Return [x, y] of the center of cell containing provided text 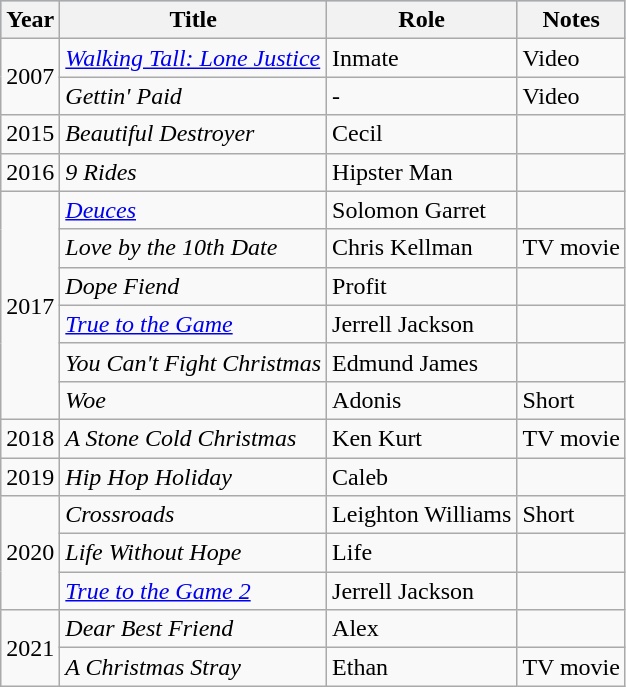
Ethan [422, 667]
Year [30, 20]
True to the Game 2 [194, 591]
Alex [422, 629]
2017 [30, 305]
Walking Tall: Lone Justice [194, 58]
Woe [194, 400]
Role [422, 20]
Beautiful Destroyer [194, 134]
Deuces [194, 210]
True to the Game [194, 324]
Title [194, 20]
2007 [30, 77]
Cecil [422, 134]
2019 [30, 477]
2015 [30, 134]
Profit [422, 286]
A Christmas Stray [194, 667]
Life [422, 553]
Dope Fiend [194, 286]
2021 [30, 648]
Hip Hop Holiday [194, 477]
Edmund James [422, 362]
2020 [30, 553]
You Can't Fight Christmas [194, 362]
Crossroads [194, 515]
- [422, 96]
Ken Kurt [422, 438]
Solomon Garret [422, 210]
Life Without Hope [194, 553]
Caleb [422, 477]
9 Rides [194, 172]
Adonis [422, 400]
Hipster Man [422, 172]
A Stone Cold Christmas [194, 438]
2016 [30, 172]
Love by the 10th Date [194, 248]
Dear Best Friend [194, 629]
Notes [572, 20]
2018 [30, 438]
Inmate [422, 58]
Leighton Williams [422, 515]
Gettin' Paid [194, 96]
Chris Kellman [422, 248]
